Scan for the cell matching the given text and deliver its (x, y) coordinate at center. 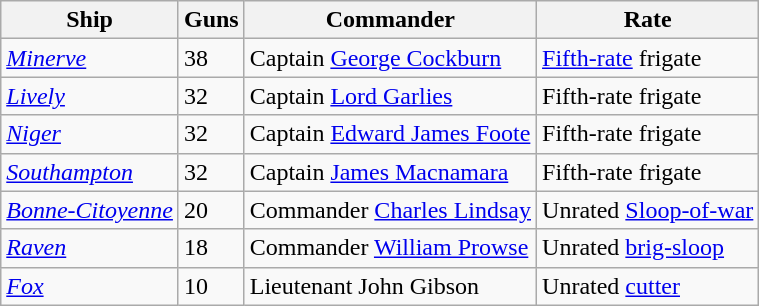
Unrated Sloop-of-war (648, 210)
Bonne-Citoyenne (90, 210)
Raven (90, 248)
Lively (90, 96)
Captain Lord Garlies (390, 96)
Commander William Prowse (390, 248)
Lieutenant John Gibson (390, 286)
Minerve (90, 58)
Unrated cutter (648, 286)
Ship (90, 20)
38 (211, 58)
Niger (90, 134)
20 (211, 210)
Southampton (90, 172)
18 (211, 248)
Commander Charles Lindsay (390, 210)
Captain Edward James Foote (390, 134)
Commander (390, 20)
Rate (648, 20)
Unrated brig-sloop (648, 248)
Captain James Macnamara (390, 172)
Fox (90, 286)
Captain George Cockburn (390, 58)
Guns (211, 20)
10 (211, 286)
